Return (x, y) of the center of cell containing provided text 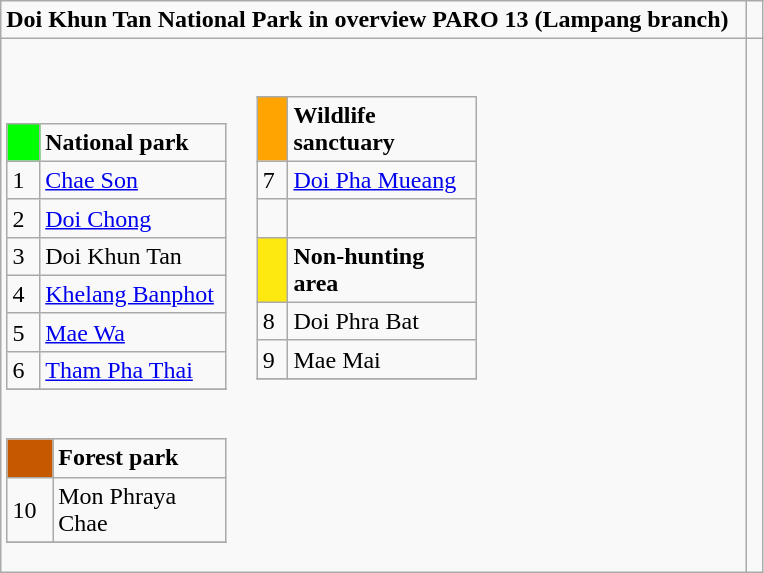
Doi Khun Tan National Park in overview PARO 13 (Lampang branch) (374, 20)
Doi Pha Mueang (382, 180)
7 (272, 180)
4 (24, 294)
Doi Khun Tan (133, 256)
Tham Pha Thai (133, 370)
6 (24, 370)
Doi Chong (133, 218)
3 (24, 256)
Non-hunting area (382, 270)
5 (24, 332)
Chae Son (133, 180)
8 (272, 321)
9 (272, 359)
2 (24, 218)
Khelang Banphot (133, 294)
National park (133, 142)
10 (30, 510)
Mon Phraya Chae (140, 510)
Doi Phra Bat (382, 321)
1 (24, 180)
Wildlife sanctuary (382, 128)
Mae Wa (133, 332)
Forest park (140, 458)
Mae Mai (382, 359)
